Output the [x, y] coordinate of the center of the cell containing the given text.  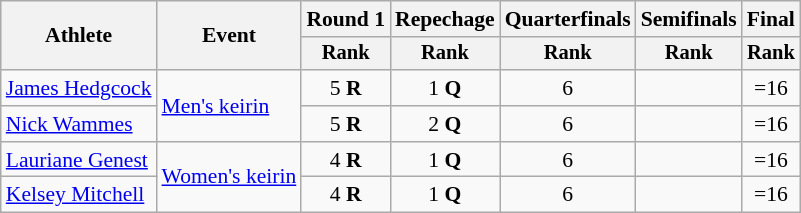
Round 1 [346, 19]
Women's keirin [230, 178]
Final [771, 19]
Men's keirin [230, 106]
James Hedgcock [79, 88]
2 Q [445, 124]
Event [230, 36]
Quarterfinals [568, 19]
Repechage [445, 19]
Semifinals [689, 19]
Nick Wammes [79, 124]
Lauriane Genest [79, 160]
Athlete [79, 36]
Kelsey Mitchell [79, 195]
